Identify which cell holds the provided text, then report its [X, Y] central coordinate. 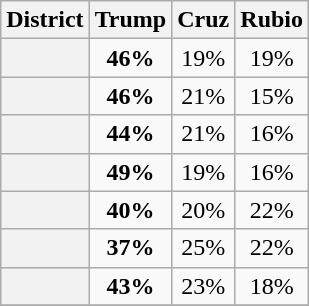
20% [204, 210]
25% [204, 248]
43% [130, 286]
23% [204, 286]
District [45, 20]
49% [130, 172]
18% [272, 286]
Cruz [204, 20]
37% [130, 248]
44% [130, 134]
Trump [130, 20]
40% [130, 210]
15% [272, 96]
Rubio [272, 20]
